Identify which cell holds the provided text, then report its [X, Y] central coordinate. 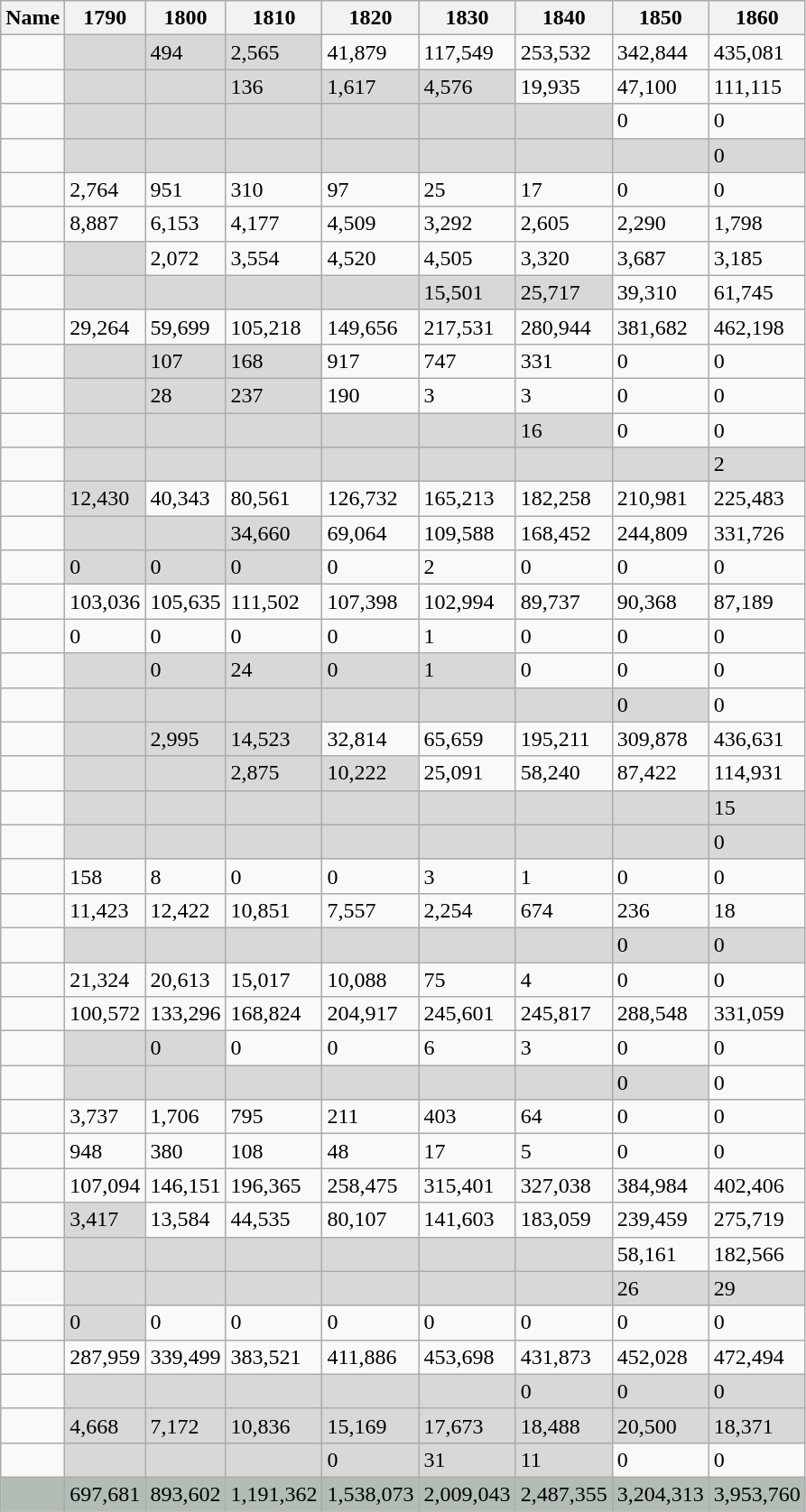
80,561 [274, 499]
12,422 [186, 910]
16 [563, 430]
3,320 [563, 258]
411,886 [370, 1357]
237 [274, 395]
24 [274, 670]
97 [370, 189]
747 [468, 361]
89,737 [563, 602]
182,566 [756, 1254]
10,088 [370, 979]
111,115 [756, 87]
25,717 [563, 292]
21,324 [105, 979]
65,659 [468, 739]
136 [274, 87]
111,502 [274, 602]
Name [32, 18]
431,873 [563, 1357]
217,531 [468, 327]
381,682 [661, 327]
3,687 [661, 258]
1810 [274, 18]
4,505 [468, 258]
4,177 [274, 224]
239,459 [661, 1220]
69,064 [370, 533]
28 [186, 395]
1,617 [370, 87]
253,532 [563, 52]
453,698 [468, 1357]
61,745 [756, 292]
3,953,760 [756, 1494]
494 [186, 52]
15,501 [468, 292]
4,576 [468, 87]
697,681 [105, 1494]
19,935 [563, 87]
331,726 [756, 533]
1,538,073 [370, 1494]
100,572 [105, 1014]
435,081 [756, 52]
7,172 [186, 1425]
8,887 [105, 224]
18 [756, 910]
3,204,313 [661, 1494]
64 [563, 1117]
4,520 [370, 258]
14,523 [274, 739]
117,549 [468, 52]
472,494 [756, 1357]
196,365 [274, 1185]
436,631 [756, 739]
87,422 [661, 773]
168,452 [563, 533]
105,635 [186, 602]
2,565 [274, 52]
29 [756, 1288]
1840 [563, 18]
3,417 [105, 1220]
114,931 [756, 773]
107,398 [370, 602]
1790 [105, 18]
80,107 [370, 1220]
31 [468, 1460]
2,072 [186, 258]
287,959 [105, 1357]
10,851 [274, 910]
8 [186, 876]
1,798 [756, 224]
107 [186, 361]
403 [468, 1117]
1800 [186, 18]
90,368 [661, 602]
384,984 [661, 1185]
2,764 [105, 189]
39,310 [661, 292]
331,059 [756, 1014]
288,548 [661, 1014]
402,406 [756, 1185]
339,499 [186, 1357]
1820 [370, 18]
795 [274, 1117]
2,487,355 [563, 1494]
25 [468, 189]
6,153 [186, 224]
146,151 [186, 1185]
310 [274, 189]
2,995 [186, 739]
109,588 [468, 533]
315,401 [468, 1185]
951 [186, 189]
674 [563, 910]
182,258 [563, 499]
225,483 [756, 499]
917 [370, 361]
2,254 [468, 910]
258,475 [370, 1185]
309,878 [661, 739]
25,091 [468, 773]
12,430 [105, 499]
7,557 [370, 910]
20,500 [661, 1425]
105,218 [274, 327]
280,944 [563, 327]
948 [105, 1151]
1850 [661, 18]
195,211 [563, 739]
168,824 [274, 1014]
2,875 [274, 773]
58,240 [563, 773]
893,602 [186, 1494]
149,656 [370, 327]
3,292 [468, 224]
3,554 [274, 258]
34,660 [274, 533]
1,706 [186, 1117]
48 [370, 1151]
41,879 [370, 52]
15,169 [370, 1425]
244,809 [661, 533]
10,836 [274, 1425]
87,189 [756, 602]
183,059 [563, 1220]
15,017 [274, 979]
211 [370, 1117]
2,605 [563, 224]
20,613 [186, 979]
58,161 [661, 1254]
141,603 [468, 1220]
342,844 [661, 52]
383,521 [274, 1357]
4,668 [105, 1425]
380 [186, 1151]
6 [468, 1048]
59,699 [186, 327]
10,222 [370, 773]
1860 [756, 18]
18,371 [756, 1425]
275,719 [756, 1220]
245,817 [563, 1014]
17,673 [468, 1425]
13,584 [186, 1220]
18,488 [563, 1425]
210,981 [661, 499]
108 [274, 1151]
331 [563, 361]
133,296 [186, 1014]
40,343 [186, 499]
2,290 [661, 224]
452,028 [661, 1357]
3,185 [756, 258]
168 [274, 361]
47,100 [661, 87]
190 [370, 395]
44,535 [274, 1220]
2,009,043 [468, 1494]
5 [563, 1151]
462,198 [756, 327]
32,814 [370, 739]
75 [468, 979]
165,213 [468, 499]
3,737 [105, 1117]
102,994 [468, 602]
4 [563, 979]
4,509 [370, 224]
103,036 [105, 602]
245,601 [468, 1014]
158 [105, 876]
126,732 [370, 499]
1830 [468, 18]
11,423 [105, 910]
327,038 [563, 1185]
204,917 [370, 1014]
236 [661, 910]
107,094 [105, 1185]
11 [563, 1460]
15 [756, 807]
1,191,362 [274, 1494]
29,264 [105, 327]
26 [661, 1288]
